Locate the cell with the specified text and output its [X, Y] center coordinate. 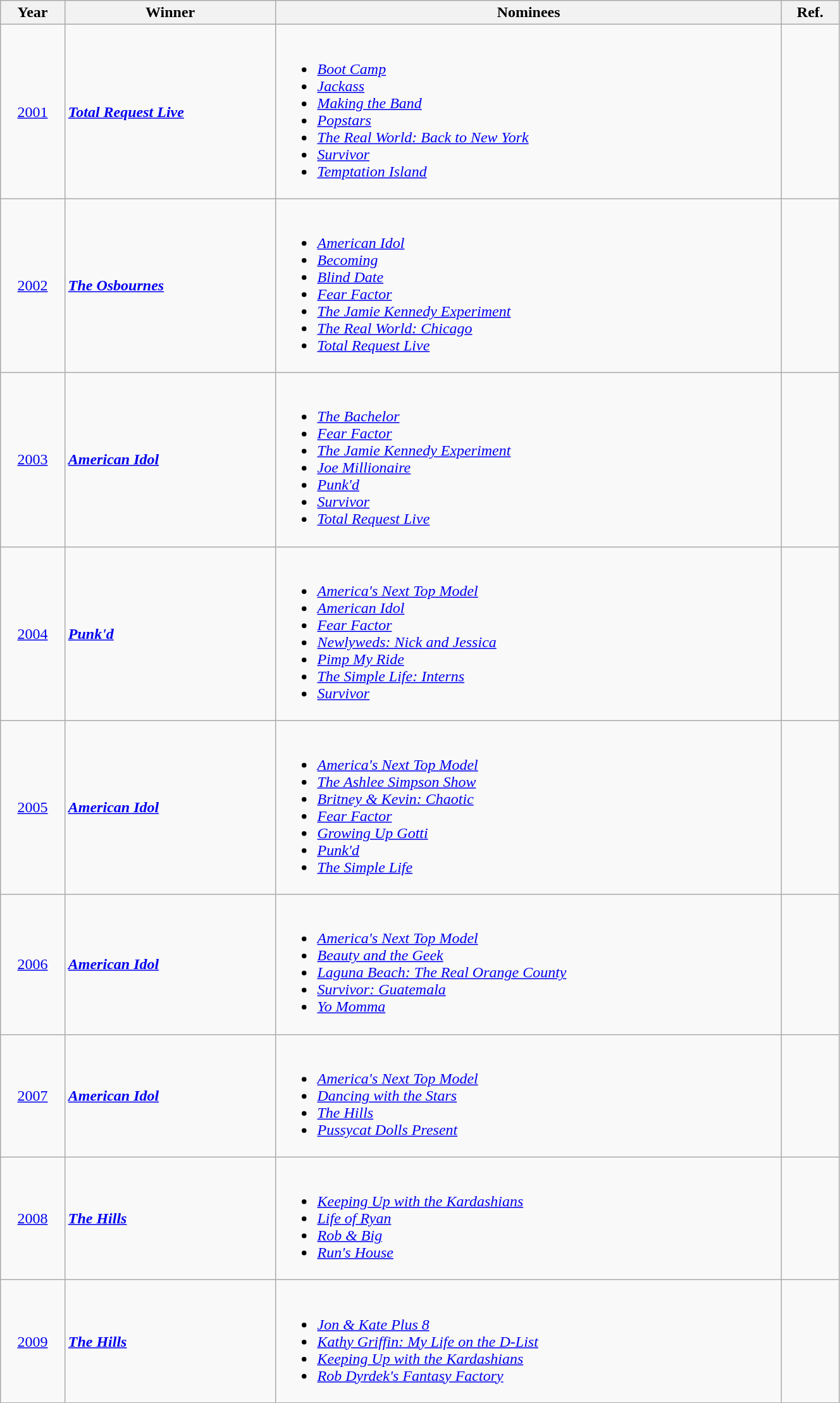
Ref. [810, 13]
2006 [33, 964]
America's Next Top ModelThe Ashlee Simpson ShowBritney & Kevin: ChaoticFear FactorGrowing Up GottiPunk'dThe Simple Life [529, 807]
Year [33, 13]
Total Request Live [170, 111]
2004 [33, 634]
Nominees [529, 13]
Winner [170, 13]
2009 [33, 1341]
The BachelorFear FactorThe Jamie Kennedy ExperimentJoe MillionairePunk'dSurvivorTotal Request Live [529, 459]
America's Next Top ModelAmerican IdolFear FactorNewlyweds: Nick and JessicaPimp My RideThe Simple Life: InternsSurvivor [529, 634]
2005 [33, 807]
The Osbournes [170, 286]
America's Next Top ModelBeauty and the GeekLaguna Beach: The Real Orange CountySurvivor: GuatemalaYo Momma [529, 964]
Boot CampJackassMaking the BandPopstarsThe Real World: Back to New YorkSurvivorTemptation Island [529, 111]
2001 [33, 111]
Keeping Up with the KardashiansLife of RyanRob & BigRun's House [529, 1218]
Jon & Kate Plus 8Kathy Griffin: My Life on the D-ListKeeping Up with the KardashiansRob Dyrdek's Fantasy Factory [529, 1341]
2002 [33, 286]
America's Next Top ModelDancing with the StarsThe HillsPussycat Dolls Present [529, 1096]
2007 [33, 1096]
Punk'd [170, 634]
2008 [33, 1218]
2003 [33, 459]
American IdolBecomingBlind DateFear FactorThe Jamie Kennedy ExperimentThe Real World: ChicagoTotal Request Live [529, 286]
